Find where the given text appears and provide that cell's center as [X, Y] coordinate. 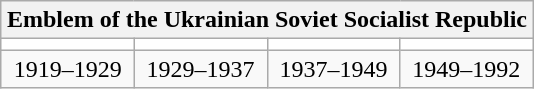
Emblem of the Ukrainian Soviet Socialist Republic [266, 20]
1937–1949 [334, 69]
1929–1937 [200, 69]
1949–1992 [466, 69]
1919–1929 [68, 69]
